Return the [X, Y] coordinate for the center point of the cell that contains the specified text.  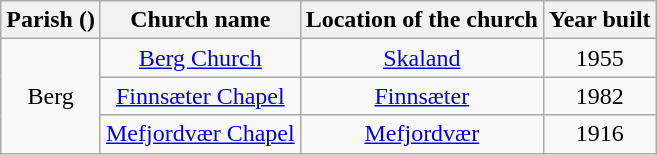
Finnsæter Chapel [200, 96]
Berg [51, 96]
Berg Church [200, 58]
Parish () [51, 20]
Mefjordvær [422, 134]
Finnsæter [422, 96]
1916 [600, 134]
Year built [600, 20]
Mefjordvær Chapel [200, 134]
Church name [200, 20]
1982 [600, 96]
Location of the church [422, 20]
Skaland [422, 58]
1955 [600, 58]
